Extract the [X, Y] coordinate from the center of the cell holding the provided text.  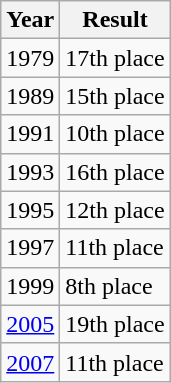
1995 [30, 210]
12th place [115, 210]
Year [30, 20]
8th place [115, 286]
10th place [115, 134]
1997 [30, 248]
17th place [115, 58]
16th place [115, 172]
15th place [115, 96]
1979 [30, 58]
2007 [30, 362]
19th place [115, 324]
1993 [30, 172]
2005 [30, 324]
1999 [30, 286]
Result [115, 20]
1989 [30, 96]
1991 [30, 134]
